Locate the cell with the specified text and output its (x, y) center coordinate. 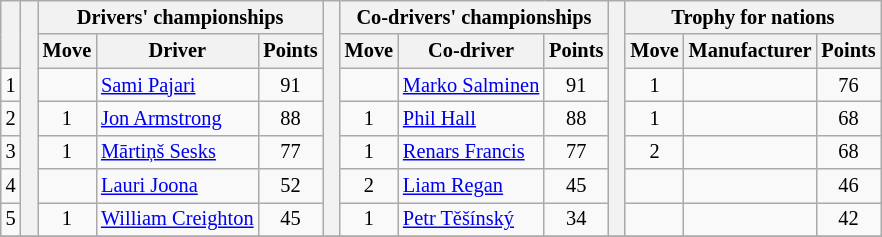
Trophy for nations (752, 17)
5 (11, 219)
46 (848, 186)
3 (11, 152)
Mārtiņš Sesks (177, 152)
52 (290, 186)
Drivers' championships (180, 17)
Jon Armstrong (177, 118)
Co-driver (471, 51)
Marko Salminen (471, 85)
4 (11, 186)
Sami Pajari (177, 85)
76 (848, 85)
Driver (177, 51)
Phil Hall (471, 118)
William Creighton (177, 219)
42 (848, 219)
Petr Těšínský (471, 219)
Co-drivers' championships (474, 17)
34 (576, 219)
Liam Regan (471, 186)
Manufacturer (750, 51)
Renars Francis (471, 152)
Lauri Joona (177, 186)
